Scan for the cell matching the given text and deliver its (x, y) coordinate at center. 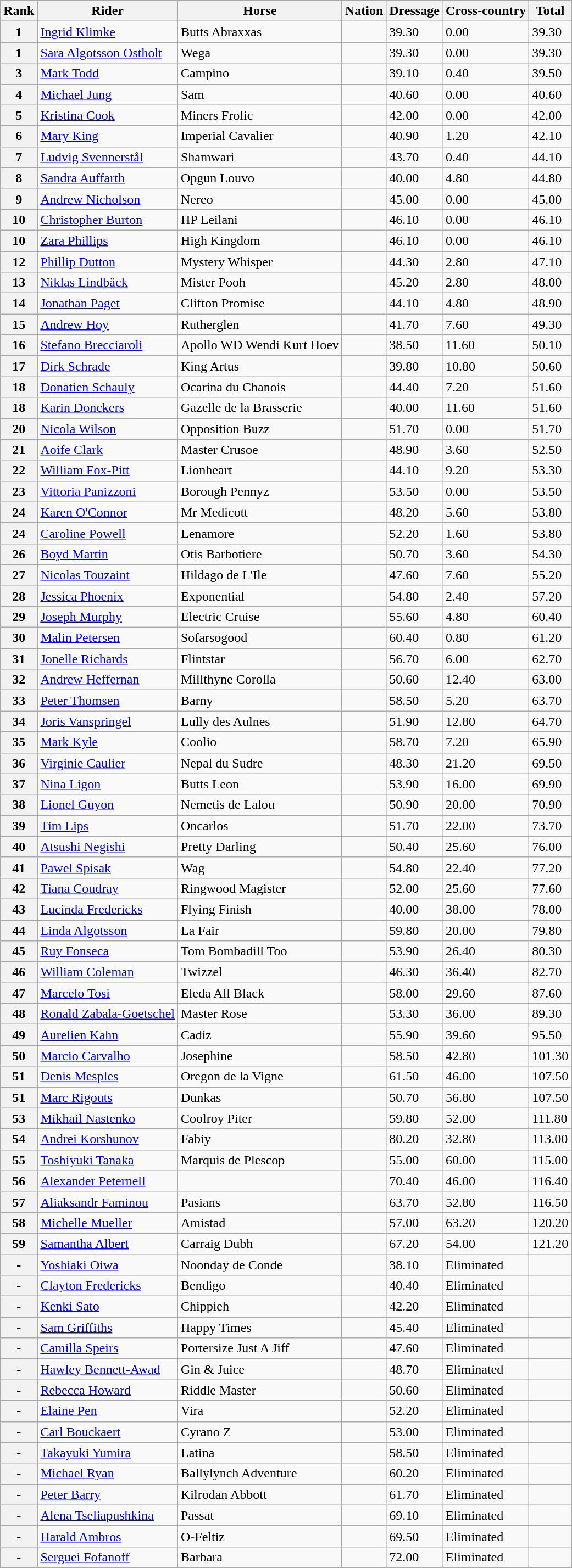
37 (19, 784)
9.20 (486, 471)
8 (19, 178)
Dunkas (259, 1097)
Alexander Peternell (108, 1181)
Vittoria Panizzoni (108, 491)
Ruy Fonseca (108, 951)
Sara Algotsson Ostholt (108, 53)
Cyrano Z (259, 1432)
Mr Medicott (259, 512)
Shamwari (259, 157)
Rutherglen (259, 324)
9 (19, 199)
42.80 (486, 1056)
Mark Kyle (108, 742)
111.80 (551, 1118)
95.50 (551, 1035)
Michael Jung (108, 94)
Aurelien Kahn (108, 1035)
Toshiyuki Tanaka (108, 1160)
115.00 (551, 1160)
Dressage (414, 11)
Mystery Whisper (259, 262)
87.60 (551, 993)
Lionheart (259, 471)
Butts Leon (259, 784)
Dirk Schrade (108, 366)
6 (19, 136)
Barbara (259, 1557)
Amistad (259, 1223)
Opgun Louvo (259, 178)
78.00 (551, 909)
King Artus (259, 366)
36.00 (486, 1014)
62.70 (551, 659)
77.60 (551, 888)
58 (19, 1223)
29 (19, 617)
76.00 (551, 847)
80.20 (414, 1139)
Boyd Martin (108, 554)
54 (19, 1139)
47.10 (551, 262)
10.80 (486, 366)
Joris Vanspringel (108, 721)
26.40 (486, 951)
Camilla Speirs (108, 1348)
Peter Thomsen (108, 701)
Butts Abraxxas (259, 32)
39.50 (551, 74)
Kristina Cook (108, 115)
33 (19, 701)
Carl Bouckaert (108, 1432)
Andrei Korshunov (108, 1139)
Linda Algotsson (108, 931)
1.60 (486, 533)
Pasians (259, 1202)
Serguei Fofanoff (108, 1557)
29.60 (486, 993)
22 (19, 471)
54.00 (486, 1244)
Kilrodan Abbott (259, 1494)
52.50 (551, 450)
Andrew Hoy (108, 324)
Latina (259, 1453)
Fabiy (259, 1139)
39.80 (414, 366)
39 (19, 826)
63.00 (551, 680)
116.50 (551, 1202)
Rank (19, 11)
Nicolas Touzaint (108, 575)
Ringwood Magister (259, 888)
14 (19, 304)
Ludvig Svennerstål (108, 157)
61.20 (551, 638)
21 (19, 450)
High Kingdom (259, 240)
49 (19, 1035)
48.00 (551, 283)
Eleda All Black (259, 993)
16 (19, 345)
60.00 (486, 1160)
Vira (259, 1411)
Lenamore (259, 533)
Zara Phillips (108, 240)
77.20 (551, 867)
Portersize Just A Jiff (259, 1348)
79.80 (551, 931)
Pretty Darling (259, 847)
5.20 (486, 701)
Campino (259, 74)
Lucinda Fredericks (108, 909)
50 (19, 1056)
70.40 (414, 1181)
Michelle Mueller (108, 1223)
Apollo WD Wendi Kurt Hoev (259, 345)
Otis Barbotiere (259, 554)
Millthyne Corolla (259, 680)
55.20 (551, 575)
12 (19, 262)
53.00 (414, 1432)
34 (19, 721)
46 (19, 972)
Riddle Master (259, 1390)
Aliaksandr Faminou (108, 1202)
38 (19, 805)
60.20 (414, 1474)
Barny (259, 701)
39.60 (486, 1035)
17 (19, 366)
0.80 (486, 638)
Flintstar (259, 659)
47 (19, 993)
5.60 (486, 512)
Stefano Brecciaroli (108, 345)
Karin Donckers (108, 408)
35 (19, 742)
Opposition Buzz (259, 429)
44.30 (414, 262)
67.20 (414, 1244)
William Fox-Pitt (108, 471)
43.70 (414, 157)
50.40 (414, 847)
Nepal du Sudre (259, 763)
Virginie Caulier (108, 763)
Imperial Cavalier (259, 136)
12.40 (486, 680)
49.30 (551, 324)
82.70 (551, 972)
Tom Bombadill Too (259, 951)
31 (19, 659)
12.80 (486, 721)
61.70 (414, 1494)
Michael Ryan (108, 1474)
Clayton Fredericks (108, 1286)
121.20 (551, 1244)
Marc Rigouts (108, 1097)
54.30 (551, 554)
Takayuki Yumira (108, 1453)
50.90 (414, 805)
58.00 (414, 993)
21.20 (486, 763)
57.00 (414, 1223)
Lionel Guyon (108, 805)
Nicola Wilson (108, 429)
Rebecca Howard (108, 1390)
101.30 (551, 1056)
Oregon de la Vigne (259, 1077)
36.40 (486, 972)
55 (19, 1160)
Harald Ambros (108, 1536)
Bendigo (259, 1286)
48.70 (414, 1369)
27 (19, 575)
Rider (108, 11)
Sandra Auffarth (108, 178)
Nina Ligon (108, 784)
Elaine Pen (108, 1411)
46.30 (414, 972)
Coolroy Piter (259, 1118)
69.10 (414, 1515)
HP Leilani (259, 220)
Hildago de L'Ile (259, 575)
23 (19, 491)
Jessica Phoenix (108, 596)
Jonelle Richards (108, 659)
Electric Cruise (259, 617)
Mikhail Nastenko (108, 1118)
Donatien Schauly (108, 387)
Nemetis de Lalou (259, 805)
22.40 (486, 867)
42.20 (414, 1307)
43 (19, 909)
Niklas Lindbäck (108, 283)
Marquis de Plescop (259, 1160)
56 (19, 1181)
56.80 (486, 1097)
Jonathan Paget (108, 304)
51.90 (414, 721)
Oncarlos (259, 826)
3 (19, 74)
41.70 (414, 324)
Master Crusoe (259, 450)
Noonday de Conde (259, 1264)
O-Feltiz (259, 1536)
5 (19, 115)
Christopher Burton (108, 220)
22.00 (486, 826)
Marcio Carvalho (108, 1056)
32 (19, 680)
64.70 (551, 721)
Ocarina du Chanois (259, 387)
32.80 (486, 1139)
89.30 (551, 1014)
Karen O'Connor (108, 512)
Pawel Spisak (108, 867)
Exponential (259, 596)
63.20 (486, 1223)
44 (19, 931)
42.10 (551, 136)
Sam Griffiths (108, 1328)
45.20 (414, 283)
26 (19, 554)
16.00 (486, 784)
2.40 (486, 596)
40.40 (414, 1286)
Joseph Murphy (108, 617)
Master Rose (259, 1014)
Atsushi Negishi (108, 847)
Kenki Sato (108, 1307)
Aoife Clark (108, 450)
Nereo (259, 199)
Malin Petersen (108, 638)
Sofarsogood (259, 638)
55.00 (414, 1160)
48.30 (414, 763)
15 (19, 324)
48.20 (414, 512)
40.90 (414, 136)
65.90 (551, 742)
55.90 (414, 1035)
Borough Pennyz (259, 491)
55.60 (414, 617)
39.10 (414, 74)
Ingrid Klimke (108, 32)
Josephine (259, 1056)
William Coleman (108, 972)
7 (19, 157)
38.50 (414, 345)
28 (19, 596)
59 (19, 1244)
56.70 (414, 659)
Samantha Albert (108, 1244)
Lully des Aulnes (259, 721)
69.90 (551, 784)
40 (19, 847)
116.40 (551, 1181)
Sam (259, 94)
72.00 (414, 1557)
Happy Times (259, 1328)
Mister Pooh (259, 283)
Andrew Nicholson (108, 199)
Chippieh (259, 1307)
Passat (259, 1515)
Gin & Juice (259, 1369)
Tiana Coudray (108, 888)
Carraig Dubh (259, 1244)
Wega (259, 53)
120.20 (551, 1223)
Marcelo Tosi (108, 993)
Caroline Powell (108, 533)
Twizzel (259, 972)
Gazelle de la Brasserie (259, 408)
Clifton Promise (259, 304)
57.20 (551, 596)
Ronald Zabala-Goetschel (108, 1014)
13 (19, 283)
58.70 (414, 742)
50.10 (551, 345)
Wag (259, 867)
Mary King (108, 136)
Miners Frolic (259, 115)
Cadiz (259, 1035)
41 (19, 867)
Flying Finish (259, 909)
38.10 (414, 1264)
1.20 (486, 136)
La Fair (259, 931)
Phillip Dutton (108, 262)
Tim Lips (108, 826)
Alena Tseliapushkina (108, 1515)
48 (19, 1014)
30 (19, 638)
Mark Todd (108, 74)
Horse (259, 11)
4 (19, 94)
Yoshiaki Oiwa (108, 1264)
42 (19, 888)
36 (19, 763)
Ballylynch Adventure (259, 1474)
Andrew Heffernan (108, 680)
45 (19, 951)
Total (551, 11)
113.00 (551, 1139)
44.40 (414, 387)
Coolio (259, 742)
Denis Mesples (108, 1077)
Nation (364, 11)
Hawley Bennett-Awad (108, 1369)
53 (19, 1118)
57 (19, 1202)
52.80 (486, 1202)
44.80 (551, 178)
45.40 (414, 1328)
38.00 (486, 909)
6.00 (486, 659)
20 (19, 429)
80.30 (551, 951)
70.90 (551, 805)
61.50 (414, 1077)
73.70 (551, 826)
Peter Barry (108, 1494)
Cross-country (486, 11)
